Determine the [X, Y] coordinate at the center of the cell enclosing the given text.  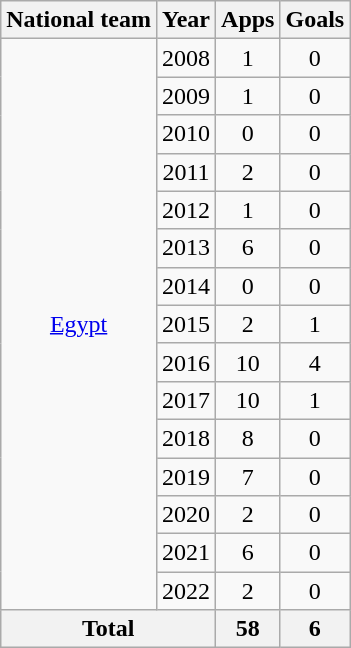
2018 [186, 438]
7 [248, 477]
2016 [186, 362]
2013 [186, 248]
58 [248, 629]
2012 [186, 210]
2011 [186, 172]
Goals [315, 20]
2022 [186, 591]
National team [79, 20]
Egypt [79, 324]
Apps [248, 20]
2014 [186, 286]
4 [315, 362]
2021 [186, 553]
2010 [186, 134]
2009 [186, 96]
2019 [186, 477]
Total [108, 629]
8 [248, 438]
2020 [186, 515]
Year [186, 20]
2015 [186, 324]
2008 [186, 58]
2017 [186, 400]
